Capture the cell that displays the provided text and extract its (x, y) central coordinate. 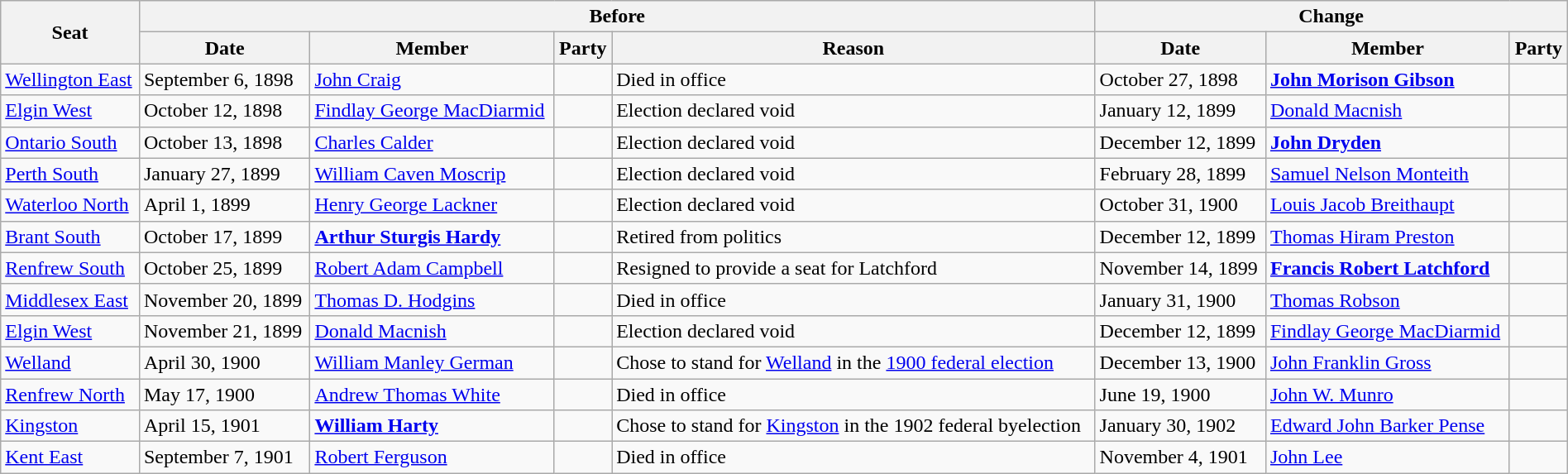
October 31, 1900 (1180, 205)
Welland (70, 362)
Ontario South (70, 142)
May 17, 1900 (224, 395)
Kingston (70, 426)
Before (617, 17)
November 4, 1901 (1180, 457)
Robert Ferguson (432, 457)
John Lee (1388, 457)
Reason (853, 48)
June 19, 1900 (1180, 395)
Thomas D. Hodgins (432, 299)
William Caven Moscrip (432, 174)
September 6, 1898 (224, 79)
John Dryden (1388, 142)
Henry George Lackner (432, 205)
April 15, 1901 (224, 426)
October 12, 1898 (224, 111)
Edward John Barker Pense (1388, 426)
December 13, 1900 (1180, 362)
April 30, 1900 (224, 362)
Change (1331, 17)
October 17, 1899 (224, 237)
Resigned to provide a seat for Latchford (853, 268)
January 30, 1902 (1180, 426)
John Morison Gibson (1388, 79)
October 25, 1899 (224, 268)
Louis Jacob Breithaupt (1388, 205)
Thomas Robson (1388, 299)
Wellington East (70, 79)
February 28, 1899 (1180, 174)
Samuel Nelson Monteith (1388, 174)
Arthur Sturgis Hardy (432, 237)
Brant South (70, 237)
September 7, 1901 (224, 457)
January 27, 1899 (224, 174)
Andrew Thomas White (432, 395)
October 13, 1898 (224, 142)
John Craig (432, 79)
John Franklin Gross (1388, 362)
Chose to stand for Welland in the 1900 federal election (853, 362)
Kent East (70, 457)
November 21, 1899 (224, 331)
William Manley German (432, 362)
Francis Robert Latchford (1388, 268)
April 1, 1899 (224, 205)
November 14, 1899 (1180, 268)
Chose to stand for Kingston in the 1902 federal byelection (853, 426)
Renfrew South (70, 268)
John W. Munro (1388, 395)
Robert Adam Campbell (432, 268)
William Harty (432, 426)
Charles Calder (432, 142)
October 27, 1898 (1180, 79)
January 12, 1899 (1180, 111)
Middlesex East (70, 299)
Renfrew North (70, 395)
Seat (70, 32)
Thomas Hiram Preston (1388, 237)
Perth South (70, 174)
November 20, 1899 (224, 299)
Retired from politics (853, 237)
Waterloo North (70, 205)
January 31, 1900 (1180, 299)
